For the text-containing cell, return its midpoint in [x, y] coordinate format. 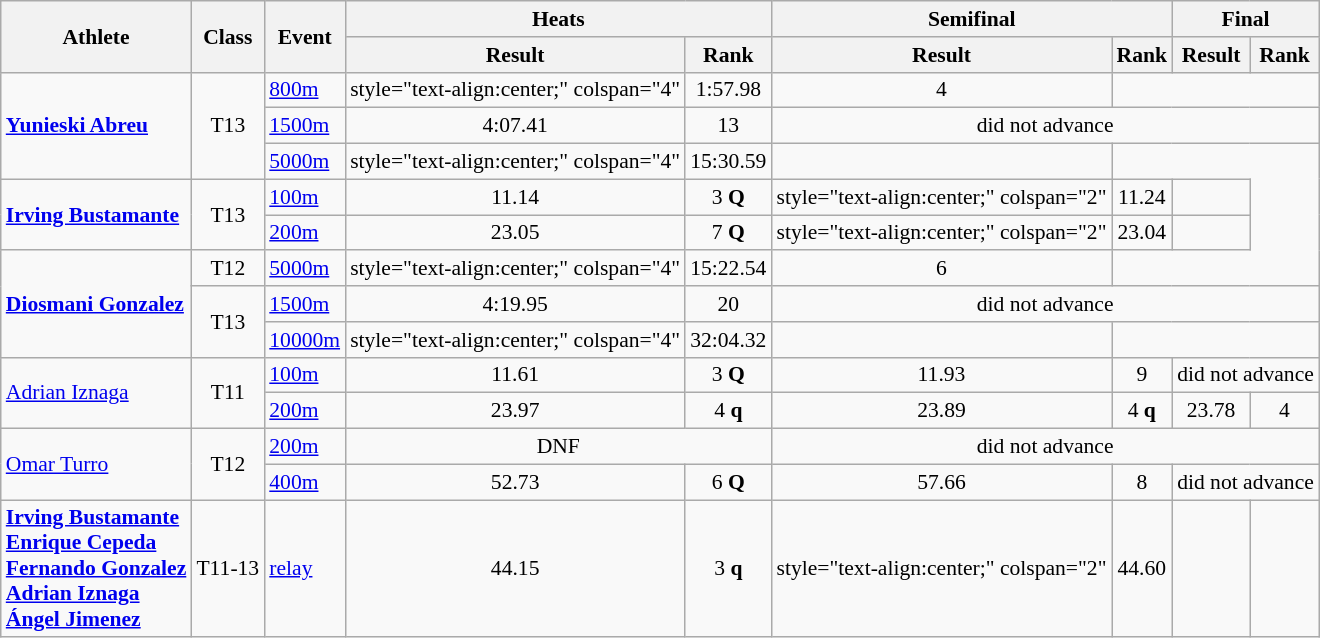
1:57.98 [728, 90]
Final [1246, 19]
Diosmani Gonzalez [96, 304]
800m [304, 90]
32:04.32 [728, 340]
10000m [304, 340]
Irving Bustamante Enrique Cepeda Fernando Gonzalez Adrian Iznaga Ángel Jimenez [96, 569]
Adrian Iznaga [96, 392]
44.15 [515, 569]
Yunieski Abreu [96, 126]
4:19.95 [515, 304]
3 q [728, 569]
Class [228, 36]
23.05 [515, 233]
Event [304, 36]
52.73 [515, 482]
11.61 [515, 375]
DNF [558, 447]
Semifinal [972, 19]
7 Q [728, 233]
4:07.41 [515, 126]
11.24 [1142, 197]
Irving Bustamante [96, 214]
13 [728, 126]
11.14 [515, 197]
6 [941, 269]
9 [1142, 375]
57.66 [941, 482]
11.93 [941, 375]
T11-13 [228, 569]
400m [304, 482]
23.97 [515, 411]
Omar Turro [96, 464]
23.04 [1142, 233]
T11 [228, 392]
Heats [558, 19]
15:30.59 [728, 162]
44.60 [1142, 569]
15:22.54 [728, 269]
6 Q [728, 482]
8 [1142, 482]
23.78 [1211, 411]
23.89 [941, 411]
relay [304, 569]
Athlete [96, 36]
20 [728, 304]
